Scan for the cell matching the given text and deliver its (X, Y) coordinate at center. 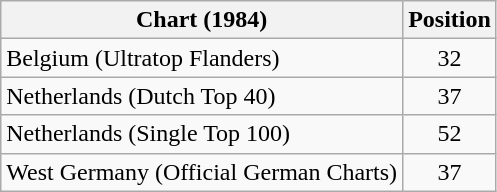
Chart (1984) (202, 20)
West Germany (Official German Charts) (202, 172)
Netherlands (Dutch Top 40) (202, 96)
52 (450, 134)
Position (450, 20)
32 (450, 58)
Belgium (Ultratop Flanders) (202, 58)
Netherlands (Single Top 100) (202, 134)
